For the text-containing cell, return its midpoint in [x, y] coordinate format. 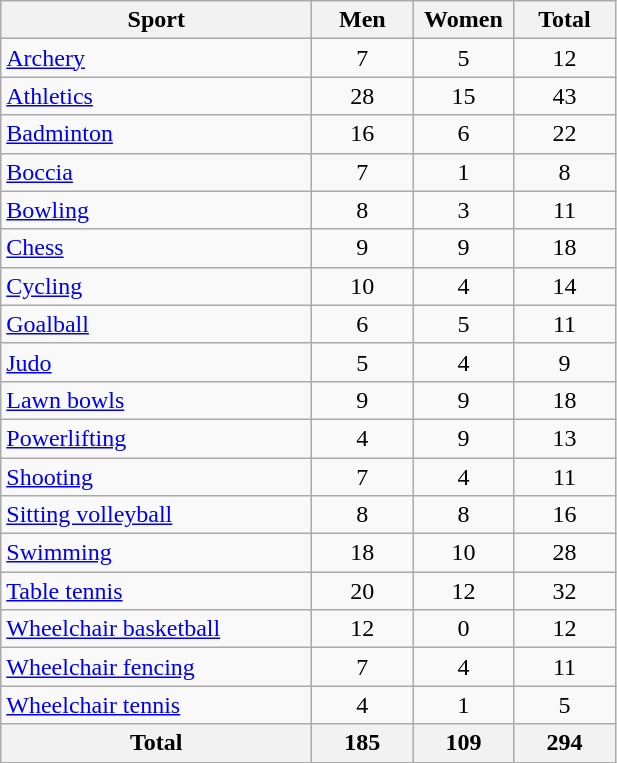
294 [564, 743]
Cycling [156, 286]
Sitting volleyball [156, 515]
185 [362, 743]
Badminton [156, 134]
3 [464, 210]
Powerlifting [156, 438]
Archery [156, 58]
Men [362, 20]
Lawn bowls [156, 400]
Women [464, 20]
Athletics [156, 96]
Wheelchair tennis [156, 705]
Wheelchair basketball [156, 629]
Judo [156, 362]
22 [564, 134]
32 [564, 591]
Wheelchair fencing [156, 667]
Goalball [156, 324]
Sport [156, 20]
Swimming [156, 553]
20 [362, 591]
Bowling [156, 210]
0 [464, 629]
Boccia [156, 172]
14 [564, 286]
13 [564, 438]
Table tennis [156, 591]
Shooting [156, 477]
43 [564, 96]
109 [464, 743]
Chess [156, 248]
15 [464, 96]
